For the text-containing cell, return its midpoint in [x, y] coordinate format. 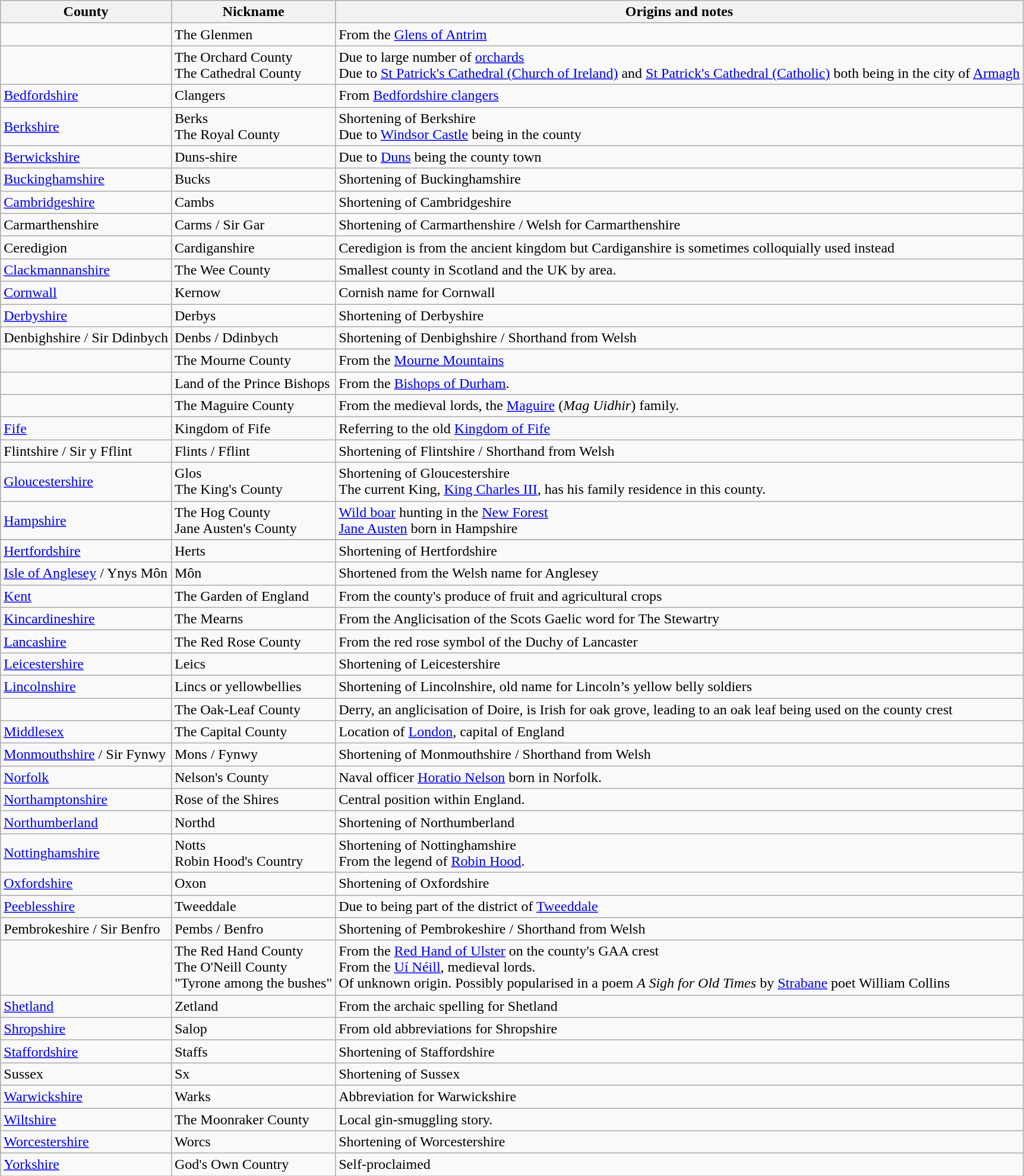
BerksThe Royal County [253, 126]
Buckinghamshire [86, 179]
Berkshire [86, 126]
Fife [86, 428]
Kingdom of Fife [253, 428]
From the Bishops of Durham. [679, 383]
Shortening of Oxfordshire [679, 884]
Shortening of Denbighshire / Shorthand from Welsh [679, 338]
The Mearns [253, 619]
From the medieval lords, the Maguire (Mag Uidhir) family. [679, 406]
Northd [253, 822]
Shortening of GloucestershireThe current King, King Charles III, has his family residence in this county. [679, 481]
The Oak-Leaf County [253, 709]
The Wee County [253, 270]
Naval officer Horatio Nelson born in Norfolk. [679, 777]
Pembrokeshire / Sir Benfro [86, 929]
Shropshire [86, 1029]
Zetland [253, 1006]
Northumberland [86, 822]
Shortening of Lincolnshire, old name for Lincoln’s yellow belly soldiers [679, 686]
The Hog County Jane Austen's County [253, 521]
From the red rose symbol of the Duchy of Lancaster [679, 641]
God's Own Country [253, 1165]
Tweeddale [253, 906]
Flintshire / Sir y Fflint [86, 451]
Warks [253, 1096]
Hampshire [86, 521]
Sx [253, 1074]
Norfolk [86, 777]
County [86, 12]
Denbs / Ddinbych [253, 338]
Shortening of BerkshireDue to Windsor Castle being in the county [679, 126]
Nottinghamshire [86, 853]
Derry, an anglicisation of Doire, is Irish for oak grove, leading to an oak leaf being used on the county crest [679, 709]
Bedfordshire [86, 96]
Worcestershire [86, 1142]
Duns-shire [253, 157]
Shetland [86, 1006]
Location of London, capital of England [679, 732]
From old abbreviations for Shropshire [679, 1029]
Monmouthshire / Sir Fynwy [86, 755]
Northamptonshire [86, 800]
Salop [253, 1029]
Kent [86, 596]
Isle of Anglesey / Ynys Môn [86, 573]
From the Mourne Mountains [679, 361]
Shortening of Derbyshire [679, 316]
From Bedfordshire clangers [679, 96]
Cambs [253, 202]
Shortening of Pembrokeshire / Shorthand from Welsh [679, 929]
Wild boar hunting in the New Forest Jane Austen born in Hampshire [679, 521]
Derbys [253, 316]
Nickname [253, 12]
Ceredigion [86, 247]
Shortening of Leicestershire [679, 664]
Due to being part of the district of Tweeddale [679, 906]
The Garden of England [253, 596]
Middlesex [86, 732]
Cardiganshire [253, 247]
Hertfordshire [86, 551]
Môn [253, 573]
Kincardineshire [86, 619]
Shortening of Monmouthshire / Shorthand from Welsh [679, 755]
Lincolnshire [86, 686]
Leicestershire [86, 664]
The Mourne County [253, 361]
From the Glens of Antrim [679, 34]
The Maguire County [253, 406]
GlosThe King's County [253, 481]
The Moonraker County [253, 1119]
The Capital County [253, 732]
Origins and notes [679, 12]
Rose of the Shires [253, 800]
Shortening of Flintshire / Shorthand from Welsh [679, 451]
Wiltshire [86, 1119]
Flints / Fflint [253, 451]
Cornish name for Cornwall [679, 292]
Shortening of Staffordshire [679, 1051]
Clangers [253, 96]
Land of the Prince Bishops [253, 383]
Shortening of Buckinghamshire [679, 179]
Pembs / Benfro [253, 929]
Staffs [253, 1051]
Clackmannanshire [86, 270]
Berwickshire [86, 157]
Worcs [253, 1142]
Cornwall [86, 292]
The Red Rose County [253, 641]
Shortening of NottinghamshireFrom the legend of Robin Hood. [679, 853]
Staffordshire [86, 1051]
Oxon [253, 884]
Local gin-smuggling story. [679, 1119]
From the archaic spelling for Shetland [679, 1006]
Shortening of Sussex [679, 1074]
From the county's produce of fruit and agricultural crops [679, 596]
Sussex [86, 1074]
Shortening of Northumberland [679, 822]
Warwickshire [86, 1096]
Peeblesshire [86, 906]
Ceredigion is from the ancient kingdom but Cardiganshire is sometimes colloquially used instead [679, 247]
Self-proclaimed [679, 1165]
NottsRobin Hood's Country [253, 853]
Nelson's County [253, 777]
Shortened from the Welsh name for Anglesey [679, 573]
Shortening of Cambridgeshire [679, 202]
Abbreviation for Warwickshire [679, 1096]
Leics [253, 664]
Referring to the old Kingdom of Fife [679, 428]
Oxfordshire [86, 884]
Carms / Sir Gar [253, 225]
Cambridgeshire [86, 202]
Carmarthenshire [86, 225]
Gloucestershire [86, 481]
Lancashire [86, 641]
Denbighshire / Sir Ddinbych [86, 338]
Due to Duns being the county town [679, 157]
Derbyshire [86, 316]
Shortening of Carmarthenshire / Welsh for Carmarthenshire [679, 225]
The Red Hand CountyThe O'Neill County"Tyrone among the bushes" [253, 967]
The Orchard CountyThe Cathedral County [253, 65]
Yorkshire [86, 1165]
Central position within England. [679, 800]
From the Anglicisation of the Scots Gaelic word for The Stewartry [679, 619]
Mons / Fynwy [253, 755]
Lincs or yellowbellies [253, 686]
The Glenmen [253, 34]
Shortening of Worcestershire [679, 1142]
Smallest county in Scotland and the UK by area. [679, 270]
Herts [253, 551]
Shortening of Hertfordshire [679, 551]
Kernow [253, 292]
Bucks [253, 179]
